From the cell containing the given text, extract its center point as [X, Y] coordinate. 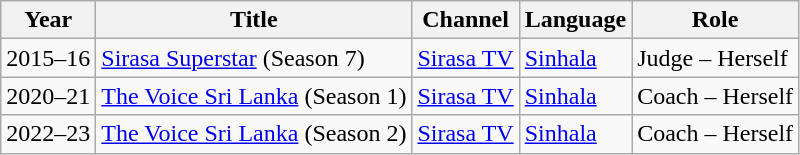
The Voice Sri Lanka (Season 1) [254, 96]
Judge – Herself [716, 58]
Role [716, 20]
Channel [466, 20]
2022–23 [48, 134]
Language [575, 20]
2020–21 [48, 96]
Title [254, 20]
The Voice Sri Lanka (Season 2) [254, 134]
2015–16 [48, 58]
Sirasa Superstar (Season 7) [254, 58]
Year [48, 20]
